Identify which cell holds the provided text, then report its (X, Y) central coordinate. 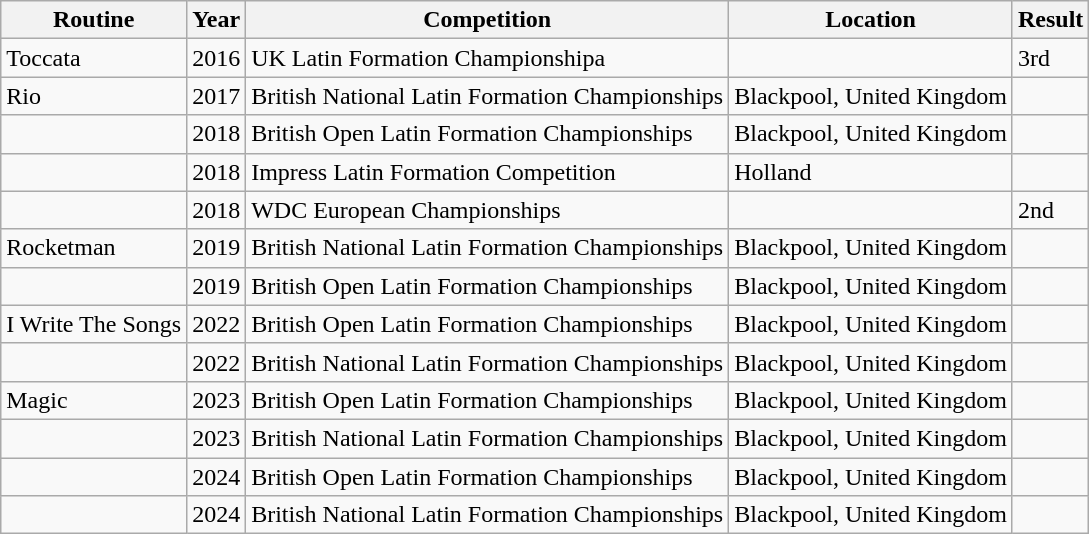
Location (871, 20)
Toccata (94, 58)
Rio (94, 96)
Holland (871, 172)
3rd (1050, 58)
2016 (216, 58)
Result (1050, 20)
2nd (1050, 210)
I Write The Songs (94, 324)
2017 (216, 96)
UK Latin Formation Championshipa (488, 58)
WDC European Championships (488, 210)
Year (216, 20)
Rocketman (94, 248)
Magic (94, 400)
Routine (94, 20)
Competition (488, 20)
Impress Latin Formation Competition (488, 172)
